Determine the [x, y] coordinate at the center of the cell enclosing the given text.  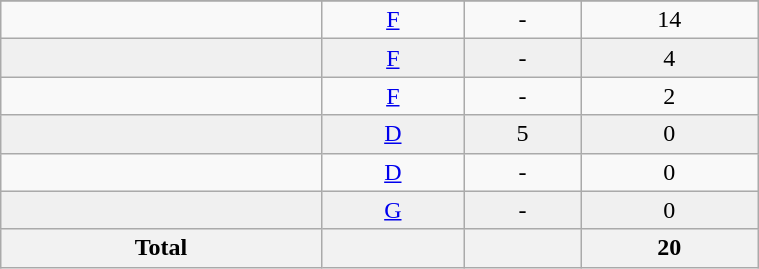
4 [670, 58]
20 [670, 248]
5 [522, 134]
Total [161, 248]
14 [670, 20]
2 [670, 96]
G [392, 210]
